Output the (X, Y) coordinate of the center of the cell containing the given text.  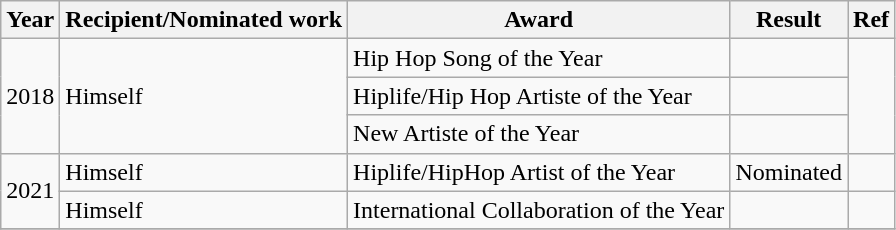
Hiplife/Hip Hop Artiste of the Year (539, 96)
Ref (872, 20)
Nominated (789, 172)
New Artiste of the Year (539, 134)
2018 (30, 96)
Award (539, 20)
2021 (30, 191)
Hiplife/HipHop Artist of the Year (539, 172)
Result (789, 20)
International Collaboration of the Year (539, 210)
Hip Hop Song of the Year (539, 58)
Recipient/Nominated work (204, 20)
Year (30, 20)
